Extract the [x, y] coordinate from the center of the cell holding the provided text.  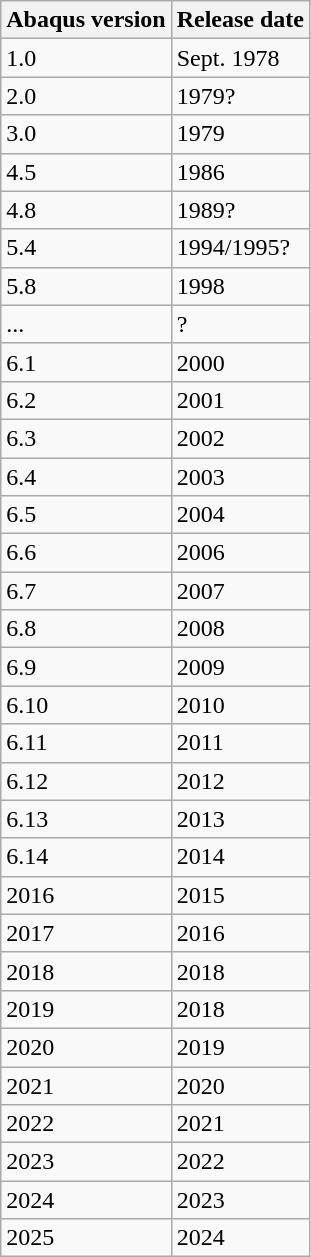
2013 [240, 819]
1979 [240, 134]
1979? [240, 96]
5.4 [86, 248]
3.0 [86, 134]
Release date [240, 20]
2014 [240, 857]
6.8 [86, 629]
1989? [240, 210]
2000 [240, 362]
6.1 [86, 362]
... [86, 324]
6.9 [86, 667]
6.10 [86, 705]
2004 [240, 515]
2006 [240, 553]
2.0 [86, 96]
2025 [86, 1238]
6.7 [86, 591]
2008 [240, 629]
? [240, 324]
2015 [240, 895]
6.14 [86, 857]
6.4 [86, 477]
2001 [240, 400]
1994/1995? [240, 248]
1986 [240, 172]
6.13 [86, 819]
2011 [240, 743]
2009 [240, 667]
6.3 [86, 438]
1998 [240, 286]
6.6 [86, 553]
1.0 [86, 58]
4.5 [86, 172]
6.11 [86, 743]
4.8 [86, 210]
2003 [240, 477]
2010 [240, 705]
2017 [86, 933]
2012 [240, 781]
6.5 [86, 515]
Abaqus version [86, 20]
2002 [240, 438]
6.2 [86, 400]
5.8 [86, 286]
2007 [240, 591]
Sept. 1978 [240, 58]
6.12 [86, 781]
